Determine the [x, y] coordinate at the center of the cell enclosing the given text.  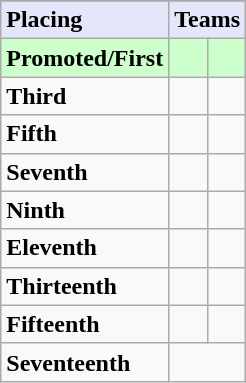
Promoted/First [85, 58]
Fifth [85, 134]
Teams [208, 20]
Fifteenth [85, 324]
Placing [85, 20]
Third [85, 96]
Seventeenth [85, 362]
Ninth [85, 210]
Thirteenth [85, 286]
Seventh [85, 172]
Eleventh [85, 248]
